Return the [X, Y] coordinate for the center point of the cell that contains the specified text.  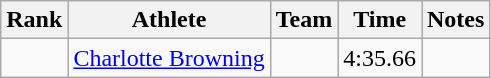
4:35.66 [380, 58]
Notes [456, 20]
Time [380, 20]
Charlotte Browning [169, 58]
Rank [34, 20]
Team [304, 20]
Athlete [169, 20]
